Capture the cell that displays the provided text and extract its [x, y] central coordinate. 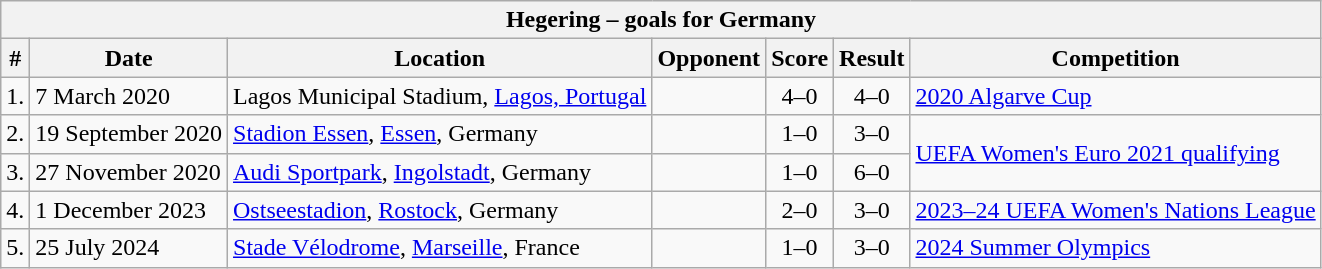
2023–24 UEFA Women's Nations League [1116, 210]
Location [440, 58]
Audi Sportpark, Ingolstadt, Germany [440, 172]
27 November 2020 [129, 172]
Stadion Essen, Essen, Germany [440, 134]
Date [129, 58]
1 December 2023 [129, 210]
Stade Vélodrome, Marseille, France [440, 248]
2–0 [800, 210]
19 September 2020 [129, 134]
Opponent [709, 58]
UEFA Women's Euro 2021 qualifying [1116, 153]
# [16, 58]
5. [16, 248]
4. [16, 210]
25 July 2024 [129, 248]
Competition [1116, 58]
Result [872, 58]
Lagos Municipal Stadium, Lagos, Portugal [440, 96]
1. [16, 96]
2024 Summer Olympics [1116, 248]
Ostseestadion, Rostock, Germany [440, 210]
7 March 2020 [129, 96]
Hegering – goals for Germany [661, 20]
3. [16, 172]
Score [800, 58]
6–0 [872, 172]
2020 Algarve Cup [1116, 96]
2. [16, 134]
